Determine the (X, Y) coordinate at the center of the cell enclosing the given text.  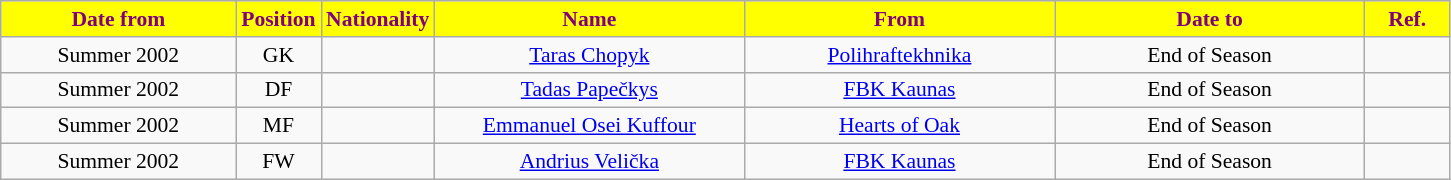
Emmanuel Osei Kuffour (589, 126)
From (899, 19)
Ref. (1408, 19)
Date from (118, 19)
Tadas Papečkys (589, 90)
Date to (1210, 19)
Position (278, 19)
GK (278, 55)
Polihraftekhnika (899, 55)
Andrius Velička (589, 162)
Name (589, 19)
FW (278, 162)
Nationality (378, 19)
MF (278, 126)
DF (278, 90)
Hearts of Oak (899, 126)
Taras Chopyk (589, 55)
